Search for the cell housing the specified text and yield its [X, Y] center coordinate. 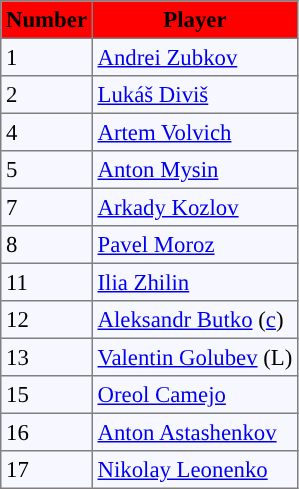
Ilia Zhilin [194, 282]
8 [47, 245]
5 [47, 170]
Anton Mysin [194, 170]
Artem Volvich [194, 132]
Nikolay Leonenko [194, 470]
1 [47, 57]
2 [47, 95]
4 [47, 132]
17 [47, 470]
11 [47, 282]
Anton Astashenkov [194, 432]
Number [47, 20]
12 [47, 320]
Oreol Camejo [194, 395]
Pavel Moroz [194, 245]
Andrei Zubkov [194, 57]
13 [47, 357]
7 [47, 207]
Player [194, 20]
Aleksandr Butko (c) [194, 320]
15 [47, 395]
Arkady Kozlov [194, 207]
16 [47, 432]
Lukáš Diviš [194, 95]
Valentin Golubev (L) [194, 357]
